Provide the (X, Y) coordinate of the cell's center where the given text is located.  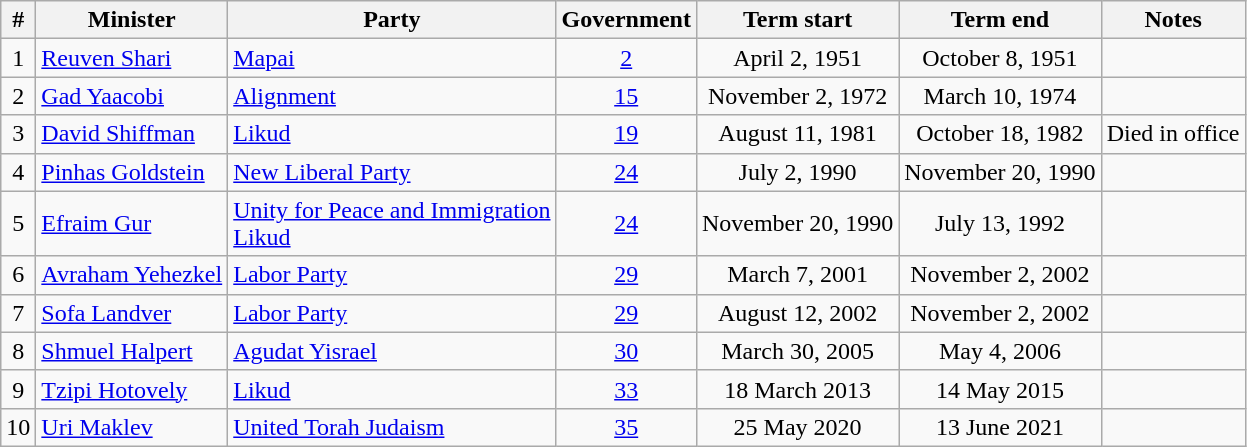
October 8, 1951 (1000, 58)
Uri Maklev (132, 427)
Mapai (392, 58)
November 2, 1972 (797, 96)
Sofa Landver (132, 313)
March 7, 2001 (797, 275)
Pinhas Goldstein (132, 172)
19 (626, 134)
Notes (1173, 20)
# (18, 20)
July 13, 1992 (1000, 224)
9 (18, 389)
6 (18, 275)
Tzipi Hotovely (132, 389)
Agudat Yisrael (392, 351)
Gad Yaacobi (132, 96)
Term start (797, 20)
May 4, 2006 (1000, 351)
Government (626, 20)
August 11, 1981 (797, 134)
Unity for Peace and ImmigrationLikud (392, 224)
New Liberal Party (392, 172)
Avraham Yehezkel (132, 275)
Died in office (1173, 134)
1 (18, 58)
Shmuel Halpert (132, 351)
14 May 2015 (1000, 389)
Party (392, 20)
Alignment (392, 96)
March 30, 2005 (797, 351)
4 (18, 172)
March 10, 1974 (1000, 96)
15 (626, 96)
October 18, 1982 (1000, 134)
18 March 2013 (797, 389)
13 June 2021 (1000, 427)
Reuven Shari (132, 58)
33 (626, 389)
United Torah Judaism (392, 427)
5 (18, 224)
April 2, 1951 (797, 58)
3 (18, 134)
Term end (1000, 20)
10 (18, 427)
25 May 2020 (797, 427)
David Shiffman (132, 134)
July 2, 1990 (797, 172)
8 (18, 351)
Minister (132, 20)
30 (626, 351)
Efraim Gur (132, 224)
7 (18, 313)
35 (626, 427)
August 12, 2002 (797, 313)
